Return (X, Y) of the center of cell containing provided text 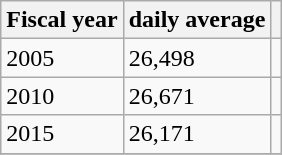
2010 (62, 96)
26,671 (197, 96)
2005 (62, 58)
2015 (62, 134)
26,171 (197, 134)
daily average (197, 20)
Fiscal year (62, 20)
26,498 (197, 58)
